For the text-containing cell, return its midpoint in [x, y] coordinate format. 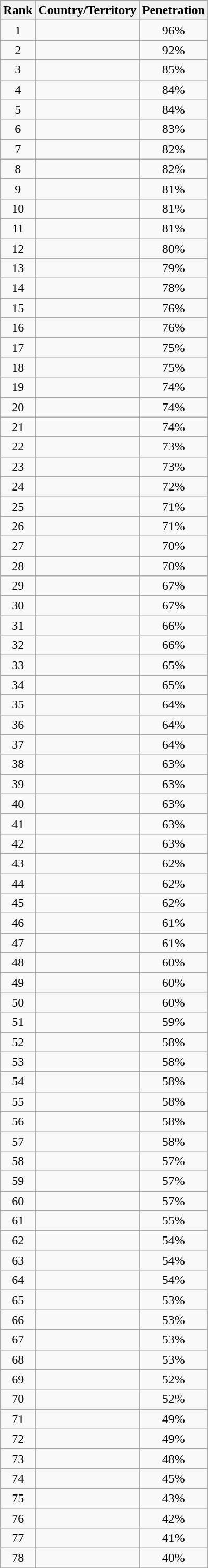
60 [18, 1200]
41% [173, 1538]
6 [18, 129]
4 [18, 90]
38 [18, 764]
23 [18, 467]
5 [18, 109]
65 [18, 1300]
66 [18, 1320]
42 [18, 843]
72% [173, 486]
40% [173, 1558]
77 [18, 1538]
10 [18, 209]
14 [18, 288]
55% [173, 1221]
21 [18, 427]
59% [173, 1022]
27 [18, 546]
45% [173, 1478]
61 [18, 1221]
13 [18, 268]
58 [18, 1161]
25 [18, 506]
53 [18, 1062]
7 [18, 149]
70 [18, 1399]
51 [18, 1022]
22 [18, 447]
18 [18, 367]
44 [18, 884]
40 [18, 804]
20 [18, 407]
Country/Territory [88, 10]
74 [18, 1478]
48% [173, 1459]
52 [18, 1042]
2 [18, 50]
43% [173, 1498]
42% [173, 1518]
8 [18, 169]
24 [18, 486]
67 [18, 1340]
63 [18, 1260]
79% [173, 268]
85% [173, 70]
43 [18, 863]
83% [173, 129]
55 [18, 1101]
33 [18, 665]
96% [173, 30]
34 [18, 685]
9 [18, 189]
35 [18, 705]
54 [18, 1082]
28 [18, 566]
72 [18, 1439]
32 [18, 645]
56 [18, 1121]
37 [18, 744]
3 [18, 70]
48 [18, 963]
17 [18, 348]
31 [18, 626]
64 [18, 1280]
49 [18, 983]
Penetration [173, 10]
19 [18, 387]
46 [18, 923]
78% [173, 288]
78 [18, 1558]
71 [18, 1419]
30 [18, 606]
73 [18, 1459]
29 [18, 586]
12 [18, 249]
59 [18, 1181]
Rank [18, 10]
36 [18, 725]
16 [18, 328]
11 [18, 228]
39 [18, 784]
1 [18, 30]
47 [18, 943]
80% [173, 249]
69 [18, 1379]
45 [18, 903]
76 [18, 1518]
26 [18, 526]
57 [18, 1141]
75 [18, 1498]
15 [18, 308]
62 [18, 1241]
50 [18, 1002]
68 [18, 1359]
92% [173, 50]
41 [18, 824]
